Search for the cell housing the specified text and yield its [X, Y] center coordinate. 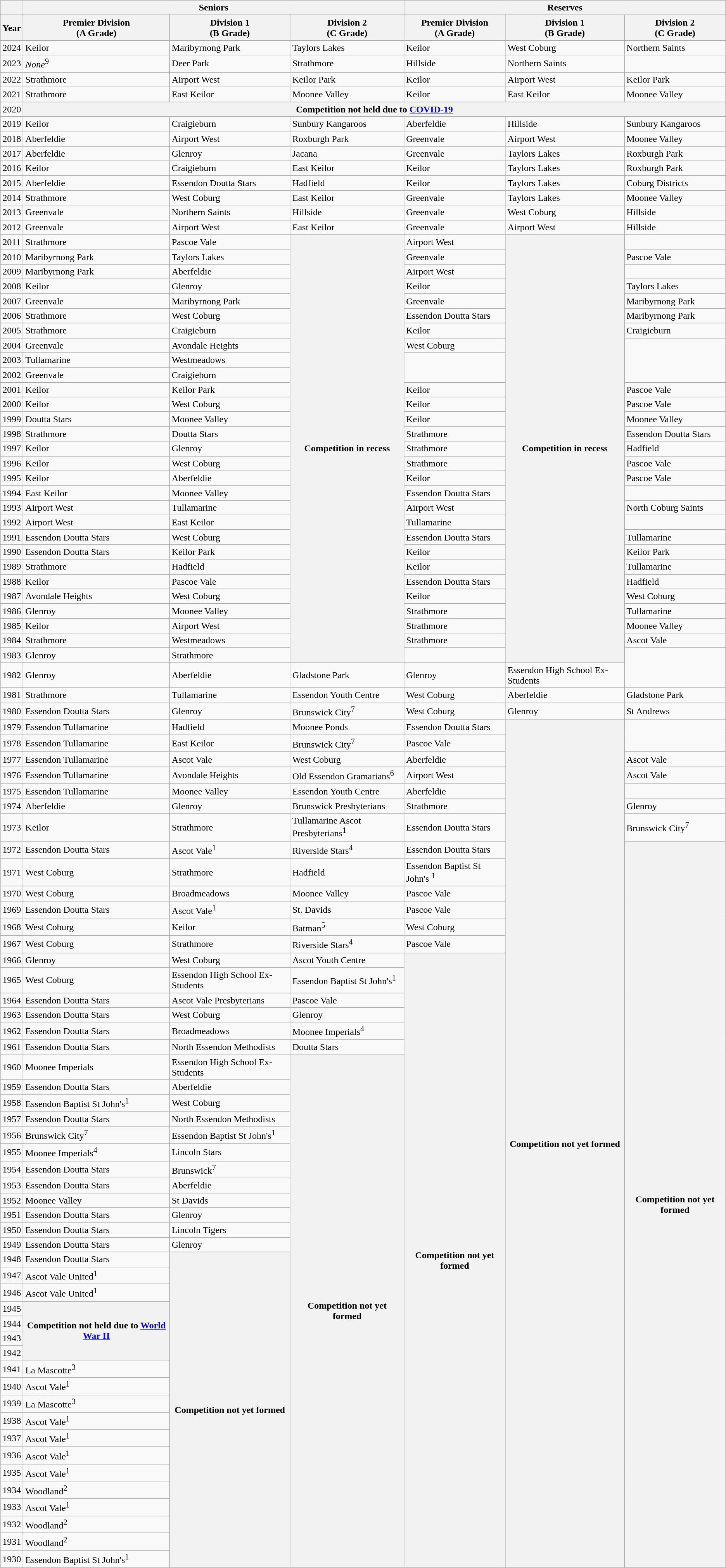
2007 [12, 301]
1973 [12, 827]
1983 [12, 655]
1955 [12, 1152]
2023 [12, 64]
1933 [12, 1508]
1934 [12, 1490]
1964 [12, 1000]
1998 [12, 434]
1977 [12, 759]
1946 [12, 1293]
1972 [12, 850]
2002 [12, 375]
1991 [12, 537]
1985 [12, 626]
1948 [12, 1259]
2011 [12, 242]
Lincoln Tigers [230, 1230]
1959 [12, 1087]
1999 [12, 419]
St Davids [230, 1200]
2018 [12, 139]
1961 [12, 1047]
St Andrews [675, 711]
1932 [12, 1525]
North Coburg Saints [675, 508]
Coburg Districts [675, 183]
Batman5 [347, 927]
1937 [12, 1438]
1976 [12, 775]
1970 [12, 894]
1965 [12, 980]
1950 [12, 1230]
2005 [12, 331]
1993 [12, 508]
1947 [12, 1276]
1984 [12, 641]
Brunswick Presbyterians [347, 806]
1962 [12, 1031]
2016 [12, 168]
2006 [12, 316]
1963 [12, 1015]
1936 [12, 1456]
1945 [12, 1309]
1954 [12, 1169]
1986 [12, 611]
1990 [12, 552]
2009 [12, 271]
1978 [12, 744]
2022 [12, 79]
1957 [12, 1119]
1942 [12, 1353]
1956 [12, 1135]
Year [12, 28]
2008 [12, 286]
1995 [12, 478]
1980 [12, 711]
1938 [12, 1421]
1989 [12, 567]
Reserves [565, 8]
1941 [12, 1369]
1982 [12, 675]
1988 [12, 582]
None9 [96, 64]
1971 [12, 872]
1994 [12, 493]
1968 [12, 927]
Tullamarine Ascot Presbyterians1 [347, 827]
2012 [12, 227]
1997 [12, 449]
1939 [12, 1404]
1979 [12, 727]
1966 [12, 960]
2017 [12, 154]
2001 [12, 390]
1952 [12, 1200]
Deer Park [230, 64]
1975 [12, 791]
Ascot Youth Centre [347, 960]
1935 [12, 1473]
2013 [12, 212]
Ascot Vale Presbyterians [230, 1000]
1974 [12, 806]
Essendon Baptist St John's 1 [455, 872]
1931 [12, 1542]
1967 [12, 945]
Competition not held due to COVID-19 [375, 109]
1940 [12, 1387]
1960 [12, 1067]
Jacana [347, 154]
2014 [12, 198]
1981 [12, 695]
Competition not held due to World War II [96, 1331]
St. Davids [347, 910]
2003 [12, 360]
1996 [12, 463]
2021 [12, 95]
2010 [12, 257]
1969 [12, 910]
2000 [12, 404]
Brunswick7 [230, 1169]
2024 [12, 48]
1930 [12, 1559]
1987 [12, 596]
1992 [12, 522]
2019 [12, 124]
1943 [12, 1338]
2020 [12, 109]
1958 [12, 1103]
Moonee Imperials [96, 1067]
Old Essendon Gramarians6 [347, 775]
2015 [12, 183]
2004 [12, 345]
Seniors [214, 8]
1953 [12, 1186]
Lincoln Stars [230, 1152]
1949 [12, 1245]
1944 [12, 1323]
1951 [12, 1215]
Moonee Ponds [347, 727]
